From the cell containing the given text, extract its center point as [X, Y] coordinate. 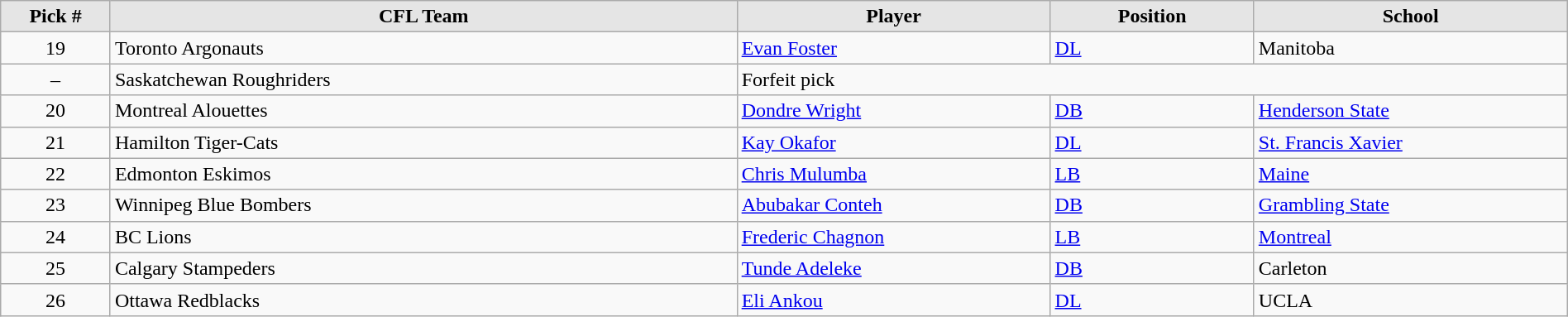
Henderson State [1411, 111]
Ottawa Redblacks [423, 300]
BC Lions [423, 237]
Position [1152, 17]
Player [893, 17]
Abubakar Conteh [893, 205]
Hamilton Tiger-Cats [423, 142]
19 [56, 48]
Edmonton Eskimos [423, 174]
Carleton [1411, 268]
Calgary Stampeders [423, 268]
26 [56, 300]
– [56, 79]
20 [56, 111]
Toronto Argonauts [423, 48]
25 [56, 268]
Kay Okafor [893, 142]
UCLA [1411, 300]
Maine [1411, 174]
Dondre Wright [893, 111]
23 [56, 205]
Forfeit pick [1152, 79]
School [1411, 17]
Winnipeg Blue Bombers [423, 205]
CFL Team [423, 17]
Montreal Alouettes [423, 111]
Eli Ankou [893, 300]
Evan Foster [893, 48]
Frederic Chagnon [893, 237]
24 [56, 237]
St. Francis Xavier [1411, 142]
Grambling State [1411, 205]
Saskatchewan Roughriders [423, 79]
21 [56, 142]
Chris Mulumba [893, 174]
Pick # [56, 17]
Montreal [1411, 237]
Manitoba [1411, 48]
22 [56, 174]
Tunde Adeleke [893, 268]
